From the cell containing the given text, extract its center point as (X, Y) coordinate. 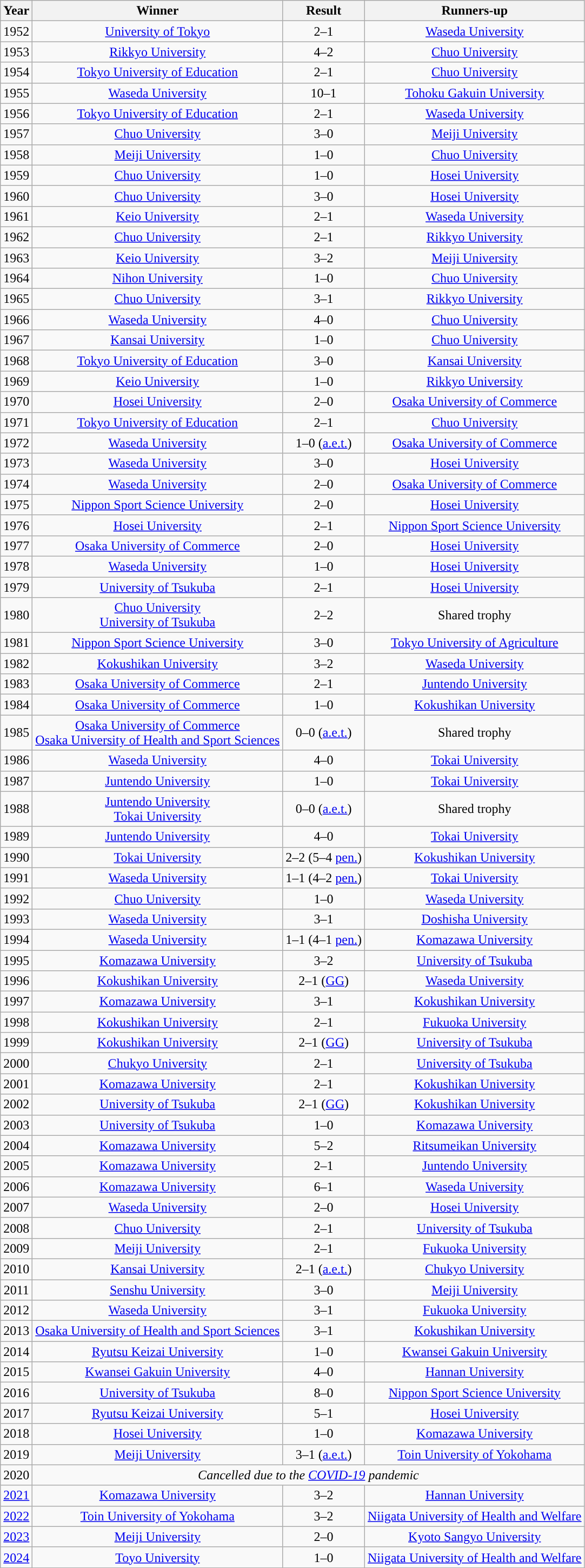
1955 (16, 93)
1984 (16, 705)
6–1 (324, 1187)
1–0 (a.e.t.) (324, 443)
2004 (16, 1146)
2002 (16, 1104)
2016 (16, 1393)
2018 (16, 1434)
1979 (16, 587)
1967 (16, 340)
2003 (16, 1125)
2024 (16, 1557)
Cancelled due to the COVID-19 pandemic (308, 1475)
1982 (16, 664)
Result (324, 11)
2017 (16, 1413)
10–1 (324, 93)
1960 (16, 196)
1995 (16, 960)
2–2 (324, 616)
1998 (16, 1022)
Tokyo University of Agriculture (475, 643)
Runners-up (475, 11)
University of Tokyo (158, 31)
1987 (16, 781)
1952 (16, 31)
1973 (16, 464)
1963 (16, 258)
2001 (16, 1084)
Kyoto Sangyo University (475, 1537)
2010 (16, 1269)
1976 (16, 525)
2008 (16, 1228)
1993 (16, 919)
1985 (16, 732)
Tohoku Gakuin University (475, 93)
1977 (16, 546)
2007 (16, 1207)
1992 (16, 898)
1964 (16, 279)
1999 (16, 1043)
1959 (16, 175)
Osaka University of CommerceOsaka University of Health and Sport Sciences (158, 732)
1978 (16, 566)
1957 (16, 134)
Doshisha University (475, 919)
1–1 (4–2 pen.) (324, 878)
1965 (16, 299)
2019 (16, 1454)
2023 (16, 1537)
1983 (16, 684)
1970 (16, 402)
Osaka University of Health and Sport Sciences (158, 1331)
1980 (16, 616)
1989 (16, 837)
4–2 (324, 52)
2012 (16, 1311)
1991 (16, 878)
1986 (16, 760)
Nihon University (158, 279)
2000 (16, 1063)
2013 (16, 1331)
2021 (16, 1496)
5–2 (324, 1146)
1953 (16, 52)
2005 (16, 1166)
1956 (16, 114)
1975 (16, 505)
2014 (16, 1352)
2–1 (a.e.t.) (324, 1269)
1954 (16, 72)
1997 (16, 1002)
Ritsumeikan University (475, 1146)
5–1 (324, 1413)
Year (16, 11)
Juntendo UniversityTokai University (158, 809)
2–2 (5–4 pen.) (324, 857)
1981 (16, 643)
8–0 (324, 1393)
1958 (16, 155)
1990 (16, 857)
Winner (158, 11)
3–1 (a.e.t.) (324, 1454)
2006 (16, 1187)
1972 (16, 443)
2011 (16, 1290)
2022 (16, 1516)
1994 (16, 940)
1974 (16, 484)
1–1 (4–1 pen.) (324, 940)
1968 (16, 361)
1969 (16, 381)
1996 (16, 981)
Toyo University (158, 1557)
1961 (16, 216)
2009 (16, 1248)
1988 (16, 809)
1962 (16, 237)
Senshu University (158, 1290)
Chuo UniversityUniversity of Tsukuba (158, 616)
2015 (16, 1372)
1971 (16, 422)
1966 (16, 320)
2020 (16, 1475)
